Return the [X, Y] coordinate for the center point of the cell that contains the specified text.  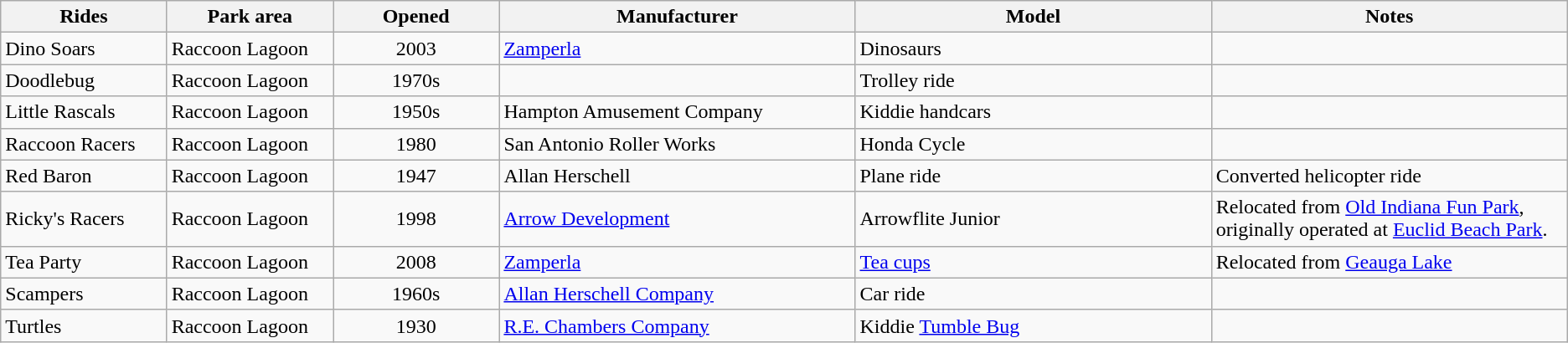
R.E. Chambers Company [677, 325]
Park area [250, 17]
2008 [416, 262]
Arrowflite Junior [1034, 219]
Scampers [84, 294]
1960s [416, 294]
Turtles [84, 325]
Car ride [1034, 294]
Arrow Development [677, 219]
1950s [416, 112]
Allan Herschell Company [677, 294]
Plane ride [1034, 176]
1980 [416, 144]
Allan Herschell [677, 176]
Doodlebug [84, 80]
San Antonio Roller Works [677, 144]
Ricky's Racers [84, 219]
Tea cups [1034, 262]
Red Baron [84, 176]
Relocated from Old Indiana Fun Park, originally operated at Euclid Beach Park. [1389, 219]
Opened [416, 17]
Notes [1389, 17]
1947 [416, 176]
1930 [416, 325]
Raccoon Racers [84, 144]
1970s [416, 80]
Kiddie handcars [1034, 112]
Hampton Amusement Company [677, 112]
Dinosaurs [1034, 49]
Dino Soars [84, 49]
Trolley ride [1034, 80]
Little Rascals [84, 112]
2003 [416, 49]
Tea Party [84, 262]
Converted helicopter ride [1389, 176]
Relocated from Geauga Lake [1389, 262]
Kiddie Tumble Bug [1034, 325]
Honda Cycle [1034, 144]
Manufacturer [677, 17]
Model [1034, 17]
Rides [84, 17]
1998 [416, 219]
